Search for the cell housing the specified text and yield its [x, y] center coordinate. 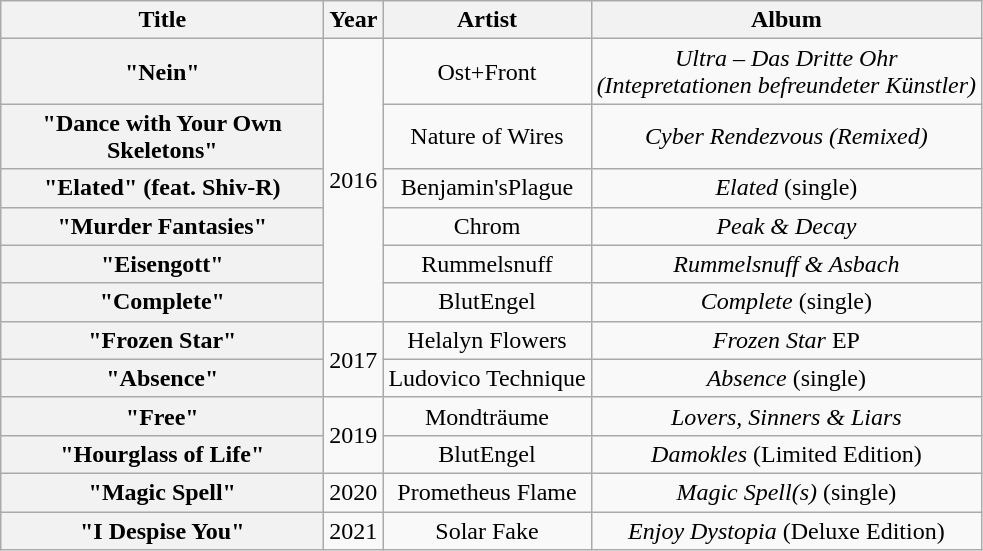
"Magic Spell" [162, 492]
"I Despise You" [162, 531]
2017 [354, 359]
Benjamin'sPlague [487, 188]
"Absence" [162, 378]
"Elated" (feat. Shiv-R) [162, 188]
Lovers, Sinners & Liars [786, 416]
Enjoy Dystopia (Deluxe Edition) [786, 531]
"Murder Fantasies" [162, 226]
Ultra – Das Dritte Ohr(Intepretationen befreundeter Künstler) [786, 72]
Frozen Star EP [786, 340]
Solar Fake [487, 531]
"Complete" [162, 302]
Absence (single) [786, 378]
Album [786, 20]
"Eisengott" [162, 264]
Artist [487, 20]
Year [354, 20]
Nature of Wires [487, 136]
Elated (single) [786, 188]
"Dance with Your Own Skeletons" [162, 136]
2021 [354, 531]
Magic Spell(s) (single) [786, 492]
Ost+Front [487, 72]
Ludovico Technique [487, 378]
Prometheus Flame [487, 492]
2019 [354, 435]
"Nein" [162, 72]
Helalyn Flowers [487, 340]
"Hourglass of Life" [162, 454]
2016 [354, 180]
Mondträume [487, 416]
Cyber Rendezvous (Remixed) [786, 136]
Damokles (Limited Edition) [786, 454]
Rummelsnuff & Asbach [786, 264]
2020 [354, 492]
Peak & Decay [786, 226]
Rummelsnuff [487, 264]
"Frozen Star" [162, 340]
Complete (single) [786, 302]
Chrom [487, 226]
"Free" [162, 416]
Title [162, 20]
